Find where the given text appears and provide that cell's center as [X, Y] coordinate. 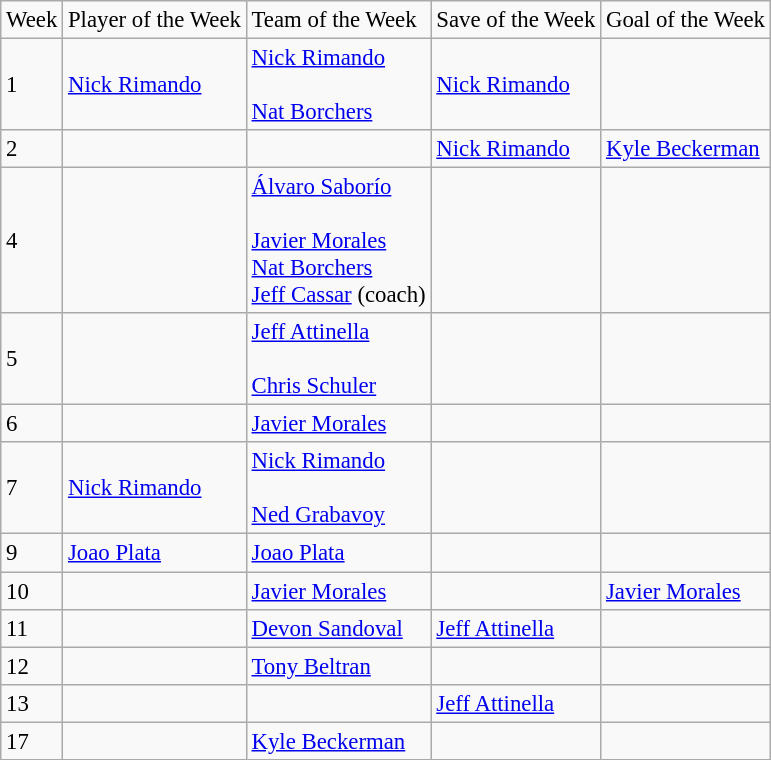
Goal of the Week [686, 20]
Team of the Week [338, 20]
Devon Sandoval [338, 628]
13 [32, 703]
6 [32, 424]
Jeff Attinella Chris Schuler [338, 359]
9 [32, 553]
11 [32, 628]
12 [32, 666]
Player of the Week [155, 20]
Nick Rimando Ned Grabavoy [338, 488]
17 [32, 741]
10 [32, 591]
2 [32, 149]
Álvaro Saborío Javier Morales Nat Borchers Jeff Cassar (coach) [338, 241]
4 [32, 241]
Tony Beltran [338, 666]
1 [32, 85]
Nick Rimando Nat Borchers [338, 85]
Save of the Week [516, 20]
5 [32, 359]
Week [32, 20]
7 [32, 488]
